Determine the [X, Y] coordinate at the center of the cell enclosing the given text.  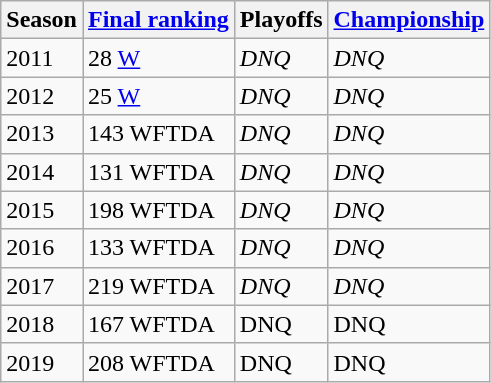
167 WFTDA [158, 324]
208 WFTDA [158, 362]
2011 [42, 58]
2012 [42, 96]
2017 [42, 286]
2018 [42, 324]
2016 [42, 248]
Season [42, 20]
28 W [158, 58]
133 WFTDA [158, 248]
2019 [42, 362]
25 W [158, 96]
Championship [409, 20]
131 WFTDA [158, 172]
Playoffs [281, 20]
198 WFTDA [158, 210]
2013 [42, 134]
Final ranking [158, 20]
219 WFTDA [158, 286]
2015 [42, 210]
143 WFTDA [158, 134]
2014 [42, 172]
